Find where the given text appears and provide that cell's center as (X, Y) coordinate. 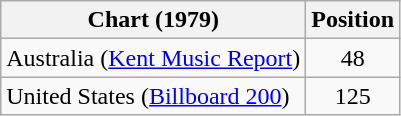
48 (353, 58)
Australia (Kent Music Report) (154, 58)
Chart (1979) (154, 20)
United States (Billboard 200) (154, 96)
125 (353, 96)
Position (353, 20)
